Detect which cell encompasses the target text, then output its [X, Y] center coordinate. 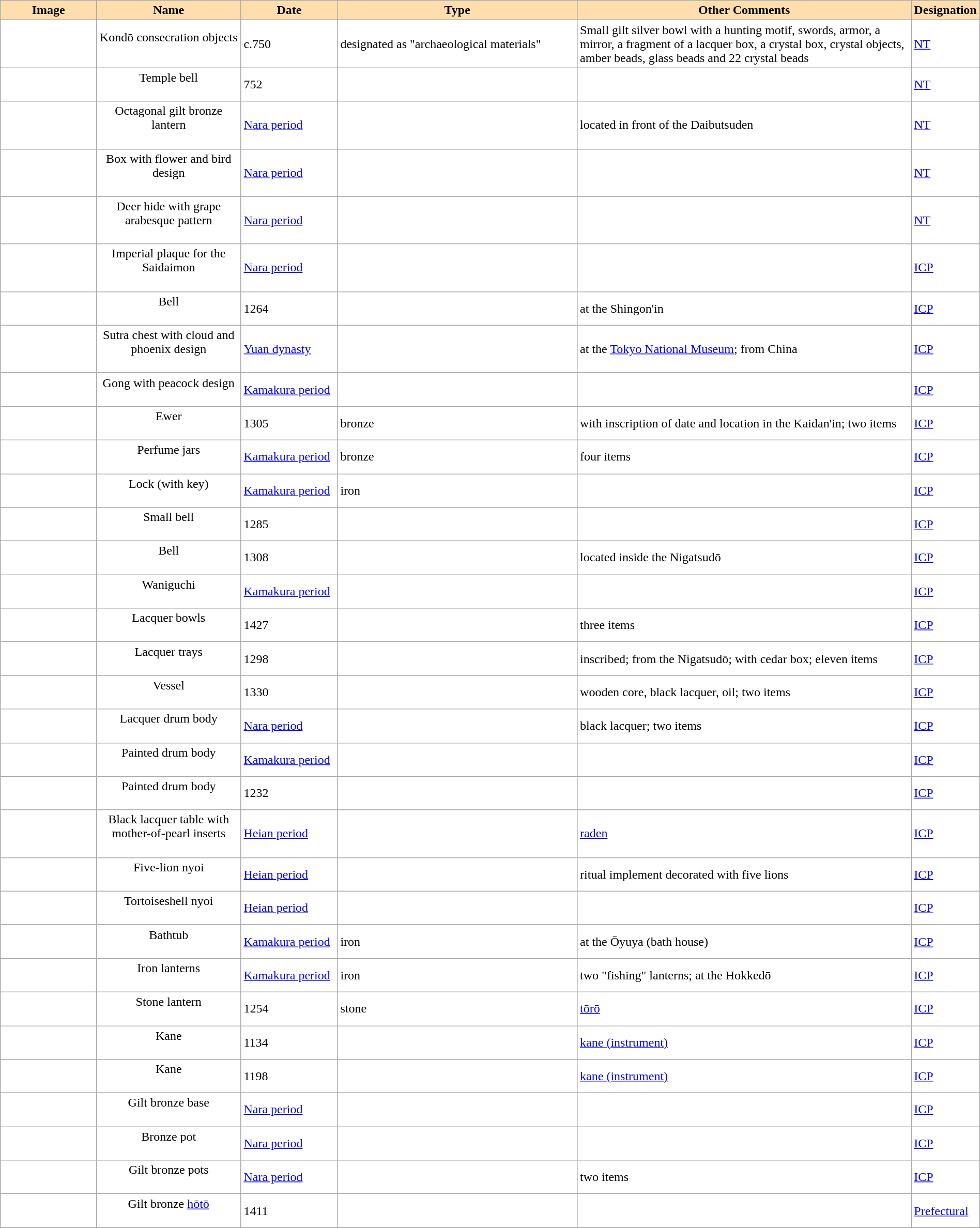
1264 [289, 308]
two "fishing" lanterns; at the Hokkedō [744, 975]
Gilt bronze hōtō [169, 1210]
1308 [289, 558]
located in front of the Daibutsuden [744, 125]
1427 [289, 625]
1305 [289, 423]
Iron lanterns [169, 975]
Gong with peacock design [169, 390]
Five-lion nyoi [169, 874]
Small bell [169, 524]
Stone lantern [169, 1009]
at the Shingon'in [744, 308]
at the Tokyo National Museum; from China [744, 349]
Tortoiseshell nyoi [169, 908]
at the Ōyuya (bath house) [744, 942]
Imperial plaque for the Saidaimon [169, 268]
Temple bell [169, 85]
752 [289, 85]
Yuan dynasty [289, 349]
1254 [289, 1009]
Bronze pot [169, 1143]
Kondō consecration objects [169, 44]
Lacquer bowls [169, 625]
1330 [289, 693]
1134 [289, 1042]
wooden core, black lacquer, oil; two items [744, 693]
raden [744, 834]
1411 [289, 1210]
Waniguchi [169, 591]
Box with flower and bird design [169, 173]
stone [457, 1009]
Other Comments [744, 10]
designated as "archaeological materials" [457, 44]
Lacquer drum body [169, 726]
c.750 [289, 44]
two items [744, 1177]
four items [744, 457]
ritual implement decorated with five lions [744, 874]
black lacquer; two items [744, 726]
Lock (with key) [169, 490]
Image [49, 10]
Lacquer trays [169, 658]
1198 [289, 1076]
Ewer [169, 423]
Prefectural [945, 1210]
tōrō [744, 1009]
Name [169, 10]
Type [457, 10]
Bathtub [169, 942]
Deer hide with grape arabesque pattern [169, 220]
Designation [945, 10]
1298 [289, 658]
Perfume jars [169, 457]
Sutra chest with cloud and phoenix design [169, 349]
1285 [289, 524]
inscribed; from the Nigatsudō; with cedar box; eleven items [744, 658]
with inscription of date and location in the Kaidan'in; two items [744, 423]
three items [744, 625]
Vessel [169, 693]
Gilt bronze base [169, 1110]
Black lacquer table with mother-of-pearl inserts [169, 834]
Date [289, 10]
1232 [289, 793]
Octagonal gilt bronze lantern [169, 125]
located inside the Nigatsudō [744, 558]
Gilt bronze pots [169, 1177]
